Identify which cell holds the provided text, then report its (x, y) central coordinate. 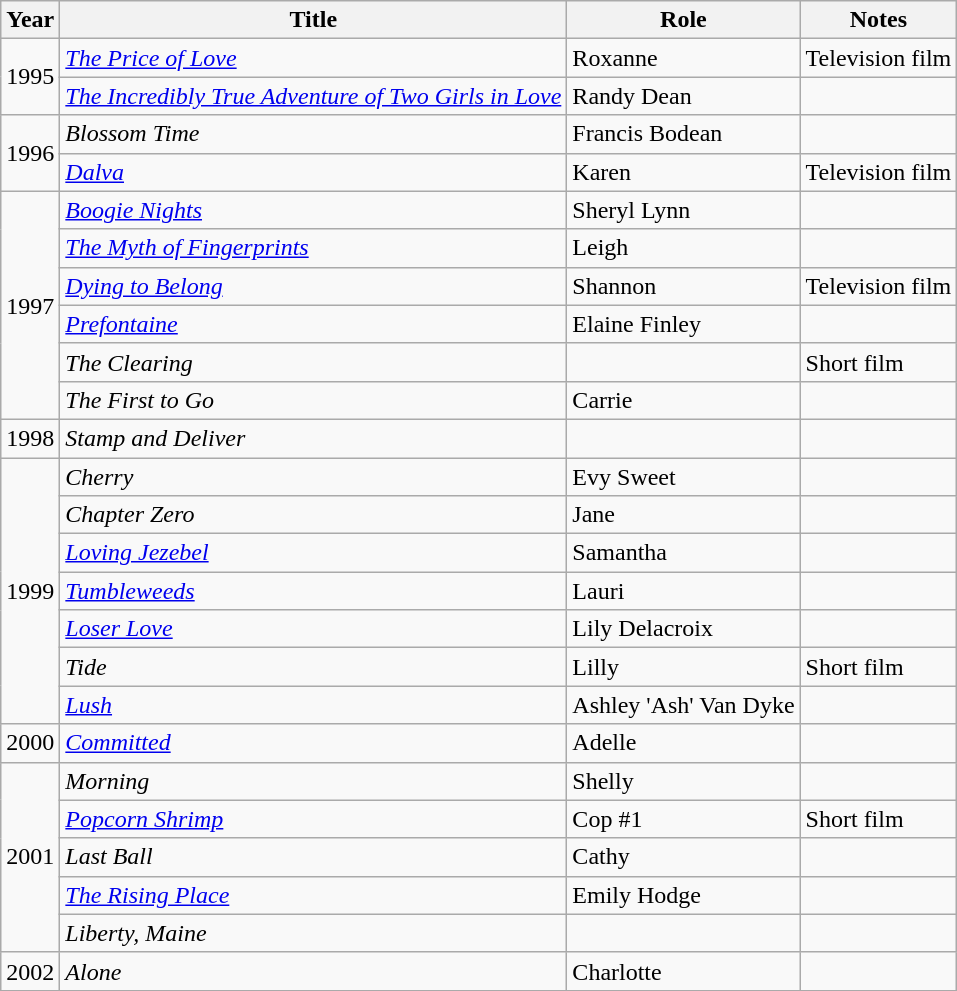
Cathy (684, 857)
The Rising Place (314, 895)
Elaine Finley (684, 324)
2001 (30, 857)
Boogie Nights (314, 210)
1997 (30, 305)
Roxanne (684, 58)
Cop #1 (684, 819)
Evy Sweet (684, 477)
Lilly (684, 667)
1999 (30, 591)
Committed (314, 743)
Year (30, 20)
Prefontaine (314, 324)
1996 (30, 153)
The Price of Love (314, 58)
Loser Love (314, 629)
Dalva (314, 172)
Notes (878, 20)
Carrie (684, 400)
Shannon (684, 286)
Leigh (684, 248)
Tide (314, 667)
Samantha (684, 553)
Ashley 'Ash' Van Dyke (684, 705)
The Incredibly True Adventure of Two Girls in Love (314, 96)
Lush (314, 705)
Stamp and Deliver (314, 438)
Last Ball (314, 857)
1998 (30, 438)
Popcorn Shrimp (314, 819)
Lauri (684, 591)
Emily Hodge (684, 895)
Alone (314, 971)
Role (684, 20)
Jane (684, 515)
The Myth of Fingerprints (314, 248)
Loving Jezebel (314, 553)
Blossom Time (314, 134)
Dying to Belong (314, 286)
Cherry (314, 477)
1995 (30, 77)
Francis Bodean (684, 134)
Chapter Zero (314, 515)
Morning (314, 781)
The First to Go (314, 400)
Charlotte (684, 971)
Lily Delacroix (684, 629)
Title (314, 20)
Randy Dean (684, 96)
Sheryl Lynn (684, 210)
2000 (30, 743)
Karen (684, 172)
Shelly (684, 781)
Tumbleweeds (314, 591)
Liberty, Maine (314, 933)
Adelle (684, 743)
2002 (30, 971)
The Clearing (314, 362)
